Scan for the cell matching the given text and deliver its [x, y] coordinate at center. 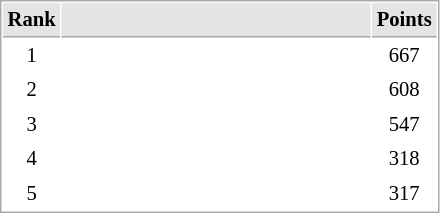
5 [32, 194]
2 [32, 90]
3 [32, 124]
318 [404, 158]
Rank [32, 20]
4 [32, 158]
667 [404, 56]
547 [404, 124]
317 [404, 194]
608 [404, 90]
Points [404, 20]
1 [32, 56]
